Provide the (x, y) coordinate of the cell's center where the given text is located.  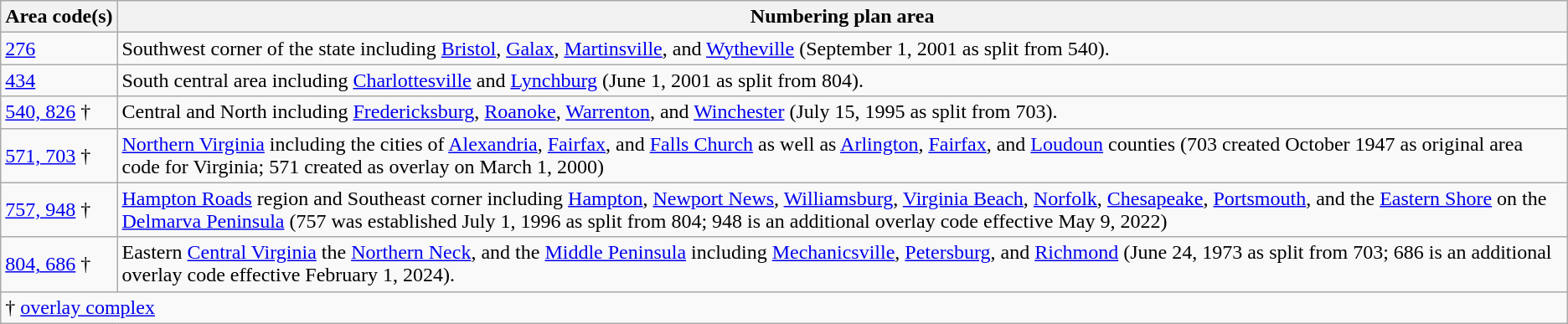
757, 948 † (59, 209)
South central area including Charlottesville and Lynchburg (June 1, 2001 as split from 804). (843, 80)
Central and North including Fredericksburg, Roanoke, Warrenton, and Winchester (July 15, 1995 as split from 703). (843, 112)
Area code(s) (59, 17)
571, 703 † (59, 156)
Southwest corner of the state including Bristol, Galax, Martinsville, and Wytheville (September 1, 2001 as split from 540). (843, 49)
434 (59, 80)
Numbering plan area (843, 17)
† overlay complex (784, 307)
276 (59, 49)
804, 686 † (59, 265)
540, 826 † (59, 112)
